From the cell containing the given text, extract its center point as (X, Y) coordinate. 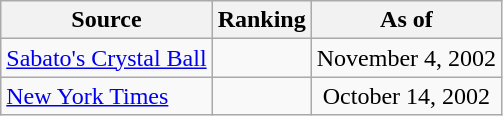
November 4, 2002 (406, 58)
Source (106, 20)
Ranking (262, 20)
Sabato's Crystal Ball (106, 58)
New York Times (106, 96)
As of (406, 20)
October 14, 2002 (406, 96)
